For the text-containing cell, return its midpoint in (X, Y) coordinate format. 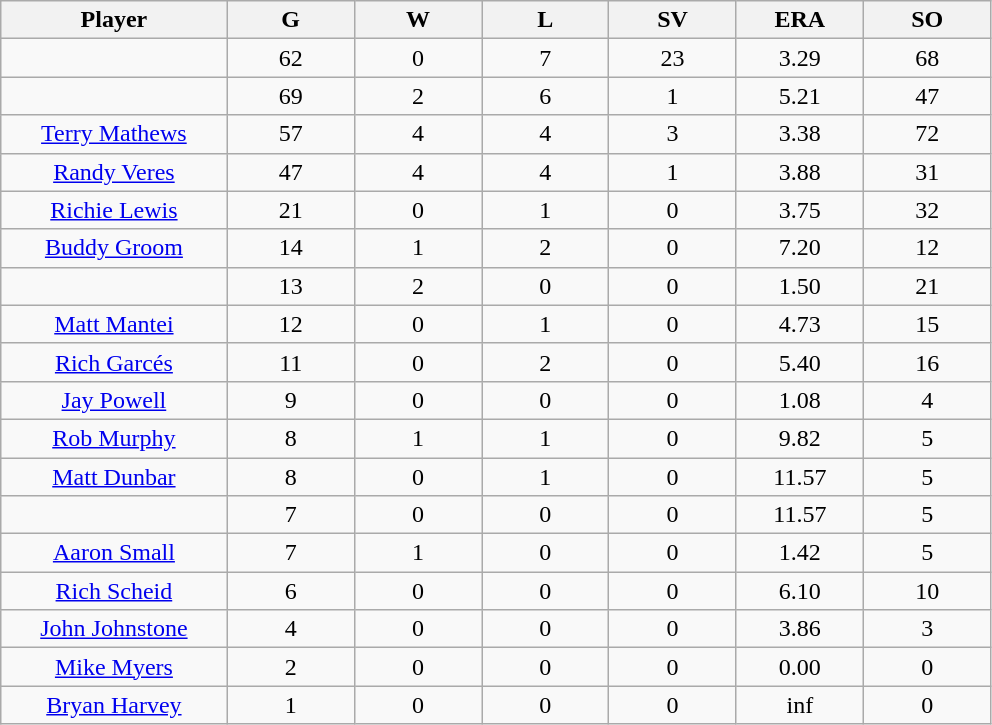
3.88 (800, 172)
SO (928, 20)
5.21 (800, 96)
7.20 (800, 248)
3.29 (800, 58)
16 (928, 362)
10 (928, 591)
5.40 (800, 362)
L (546, 20)
Aaron Small (114, 553)
15 (928, 324)
Matt Dunbar (114, 477)
Player (114, 20)
11 (290, 362)
68 (928, 58)
Terry Mathews (114, 134)
31 (928, 172)
Bryan Harvey (114, 705)
32 (928, 210)
ERA (800, 20)
1.08 (800, 400)
G (290, 20)
W (418, 20)
62 (290, 58)
Rich Scheid (114, 591)
14 (290, 248)
3.86 (800, 629)
Richie Lewis (114, 210)
Jay Powell (114, 400)
1.50 (800, 286)
0.00 (800, 667)
Rich Garcés (114, 362)
13 (290, 286)
Matt Mantei (114, 324)
3.75 (800, 210)
Mike Myers (114, 667)
23 (672, 58)
72 (928, 134)
inf (800, 705)
6.10 (800, 591)
9.82 (800, 438)
SV (672, 20)
Buddy Groom (114, 248)
Randy Veres (114, 172)
9 (290, 400)
1.42 (800, 553)
57 (290, 134)
Rob Murphy (114, 438)
4.73 (800, 324)
John Johnstone (114, 629)
3.38 (800, 134)
69 (290, 96)
